Extract the [X, Y] coordinate from the center of the cell holding the provided text.  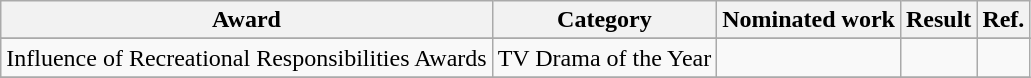
Category [604, 20]
Nominated work [809, 20]
TV Drama of the Year [604, 58]
Influence of Recreational Responsibilities Awards [246, 58]
Award [246, 20]
Ref. [1004, 20]
Result [938, 20]
